Locate the cell with the specified text and output its (x, y) center coordinate. 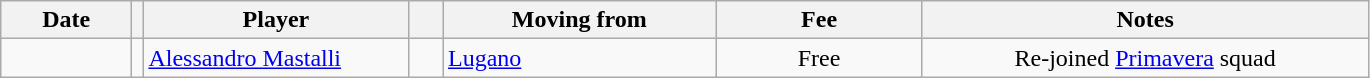
Notes (1145, 20)
Alessandro Mastalli (276, 58)
Moving from (579, 20)
Free (819, 58)
Fee (819, 20)
Player (276, 20)
Lugano (579, 58)
Date (66, 20)
Re-joined Primavera squad (1145, 58)
